Search for the cell housing the specified text and yield its [X, Y] center coordinate. 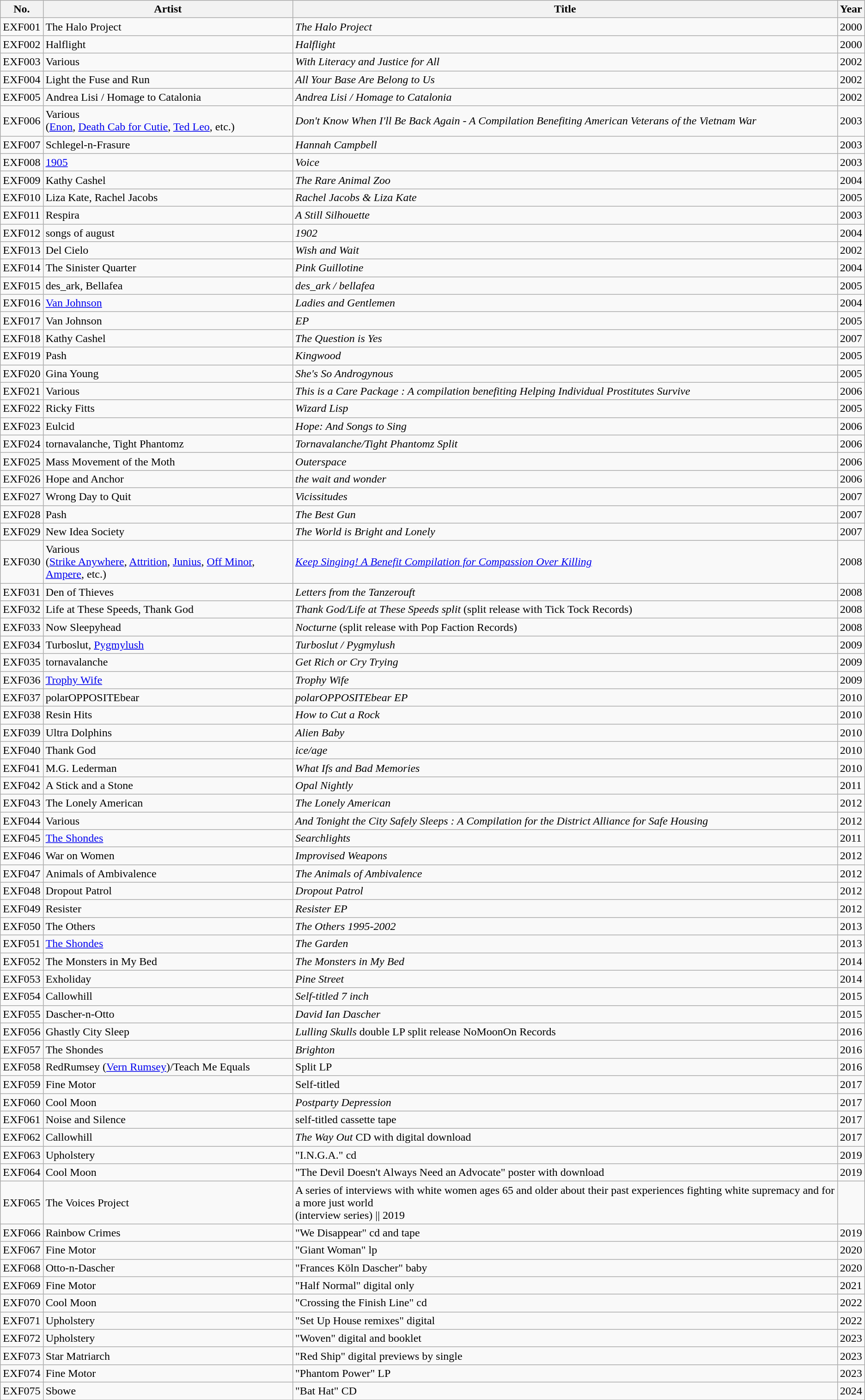
polarOPPOSITEbear [168, 697]
Tornavalanche/Tight Phantomz Split [566, 444]
Resin Hits [168, 715]
EXF003 [22, 62]
EXF048 [22, 891]
Rachel Jacobs & Liza Kate [566, 197]
"We Disappear" cd and tape [566, 1233]
Postparty Depression [566, 1102]
And Tonight the City Safely Sleeps : A Compilation for the District Alliance for Safe Housing [566, 820]
EXF033 [22, 627]
Pink Guillotine [566, 268]
EXF009 [22, 180]
EXF055 [22, 1014]
Noise and Silence [168, 1120]
Otto-n-Dascher [168, 1268]
des_ark, Bellafea [168, 286]
Ultra Dolphins [168, 733]
Various(Enon, Death Cab for Cutie, Ted Leo, etc.) [168, 121]
EXF053 [22, 979]
"Half Normal" digital only [566, 1285]
The Question is Yes [566, 338]
"Bat Hat" CD [566, 1391]
The Others [168, 926]
Keep Singing! A Benefit Compilation for Compassion Over Killing [566, 562]
EXF035 [22, 662]
1902 [566, 232]
EXF058 [22, 1067]
"Frances Köln Dascher" baby [566, 1268]
EXF068 [22, 1268]
Improvised Weapons [566, 856]
With Literacy and Justice for All [566, 62]
Del Cielo [168, 251]
"Set Up House remixes" digital [566, 1321]
Liza Kate, Rachel Jacobs [168, 197]
EXF030 [22, 562]
EXF071 [22, 1321]
EXF011 [22, 215]
EXF037 [22, 697]
EXF059 [22, 1084]
EXF069 [22, 1285]
Various(Strike Anywhere, Attrition, Junius, Off Minor, Ampere, etc.) [168, 562]
"I.N.G.A." cd [566, 1155]
EXF041 [22, 768]
Turboslut, Pygmylush [168, 645]
EXF038 [22, 715]
polarOPPOSITEbear EP [566, 697]
EXF074 [22, 1373]
EXF039 [22, 733]
EXF022 [22, 409]
Hope and Anchor [168, 479]
EXF020 [22, 373]
EXF065 [22, 1203]
Voice [566, 162]
tornavalanche, Tight Phantomz [168, 444]
Turboslut / Pygmylush [566, 645]
Ghastly City Sleep [168, 1032]
Hope: And Songs to Sing [566, 426]
Nocturne (split release with Pop Faction Records) [566, 627]
EXF036 [22, 680]
EXF018 [22, 338]
EXF028 [22, 514]
She's So Androgynous [566, 373]
Letters from the Tanzerouft [566, 592]
"Woven" digital and booklet [566, 1338]
RedRumsey (Vern Rumsey)/Teach Me Equals [168, 1067]
EXF043 [22, 803]
2021 [851, 1285]
EXF006 [22, 121]
EXF050 [22, 926]
Lulling Skulls double LP split release NoMoonOn Records [566, 1032]
Vicissitudes [566, 496]
des_ark / bellafea [566, 286]
Mass Movement of the Moth [168, 461]
EXF063 [22, 1155]
Alien Baby [566, 733]
EXF046 [22, 856]
Don't Know When I'll Be Back Again - A Compilation Benefiting American Veterans of the Vietnam War [566, 121]
tornavalanche [168, 662]
"Phantom Power" LP [566, 1373]
EXF004 [22, 79]
EXF025 [22, 461]
Ladies and Gentlemen [566, 303]
EXF072 [22, 1338]
Wish and Wait [566, 251]
All Your Base Are Belong to Us [566, 79]
EXF073 [22, 1356]
EXF064 [22, 1173]
EXF001 [22, 27]
Animals of Ambivalence [168, 874]
Light the Fuse and Run [168, 79]
EXF013 [22, 251]
Brighton [566, 1049]
"Crossing the Finish Line" cd [566, 1303]
EXF040 [22, 750]
EXF015 [22, 286]
Exholiday [168, 979]
ice/age [566, 750]
A Stick and a Stone [168, 785]
EXF032 [22, 610]
EXF005 [22, 97]
EXF019 [22, 356]
A Still Silhouette [566, 215]
Year [851, 9]
The World is Bright and Lonely [566, 532]
EXF014 [22, 268]
EXF075 [22, 1391]
EXF051 [22, 944]
Opal Nightly [566, 785]
EXF026 [22, 479]
Respira [168, 215]
Wrong Day to Quit [168, 496]
Get Rich or Cry Trying [566, 662]
How to Cut a Rock [566, 715]
The Animals of Ambivalence [566, 874]
Searchlights [566, 838]
EXF060 [22, 1102]
The Others 1995-2002 [566, 926]
The Way Out CD with digital download [566, 1137]
"Giant Woman" lp [566, 1250]
EXF034 [22, 645]
"The Devil Doesn't Always Need an Advocate" poster with download [566, 1173]
EXF067 [22, 1250]
Ricky Fitts [168, 409]
Schlegel-n-Frasure [168, 145]
The Rare Animal Zoo [566, 180]
Artist [168, 9]
EXF017 [22, 321]
Eulcid [168, 426]
Now Sleepyhead [168, 627]
songs of august [168, 232]
EXF045 [22, 838]
This is a Care Package : A compilation benefiting Helping Individual Prostitutes Survive [566, 391]
Sbowe [168, 1391]
Pine Street [566, 979]
EXF054 [22, 997]
Life at These Speeds, Thank God [168, 610]
EXF056 [22, 1032]
"Red Ship" digital previews by single [566, 1356]
EP [566, 321]
EXF010 [22, 197]
The Voices Project [168, 1203]
EXF029 [22, 532]
The Garden [566, 944]
2024 [851, 1391]
Self-titled [566, 1084]
self-titled cassette tape [566, 1120]
EXF024 [22, 444]
EXF052 [22, 961]
EXF049 [22, 909]
EXF023 [22, 426]
1905 [168, 162]
EXF008 [22, 162]
Outerspace [566, 461]
EXF002 [22, 44]
EXF042 [22, 785]
EXF021 [22, 391]
Gina Young [168, 373]
Split LP [566, 1067]
Title [566, 9]
Self-titled 7 inch [566, 997]
the wait and wonder [566, 479]
The Sinister Quarter [168, 268]
David Ian Dascher [566, 1014]
War on Women [168, 856]
EXF057 [22, 1049]
EXF047 [22, 874]
EXF016 [22, 303]
Thank God/Life at These Speeds split (split release with Tick Tock Records) [566, 610]
EXF031 [22, 592]
Den of Thieves [168, 592]
New Idea Society [168, 532]
M.G. Lederman [168, 768]
EXF027 [22, 496]
Dascher-n-Otto [168, 1014]
Resister EP [566, 909]
Kingwood [566, 356]
The Best Gun [566, 514]
EXF012 [22, 232]
EXF062 [22, 1137]
Wizard Lisp [566, 409]
EXF061 [22, 1120]
Resister [168, 909]
Star Matriarch [168, 1356]
EXF007 [22, 145]
EXF066 [22, 1233]
Hannah Campbell [566, 145]
No. [22, 9]
Rainbow Crimes [168, 1233]
EXF070 [22, 1303]
EXF044 [22, 820]
Thank God [168, 750]
What Ifs and Bad Memories [566, 768]
